Capture the cell that displays the provided text and extract its [X, Y] central coordinate. 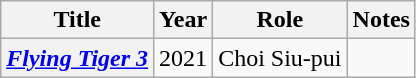
Role [280, 20]
Choi Siu-pui [280, 58]
Title [78, 20]
Notes [381, 20]
Year [184, 20]
2021 [184, 58]
Flying Tiger 3 [78, 58]
